Provide the [X, Y] coordinate of the cell's center where the given text is located.  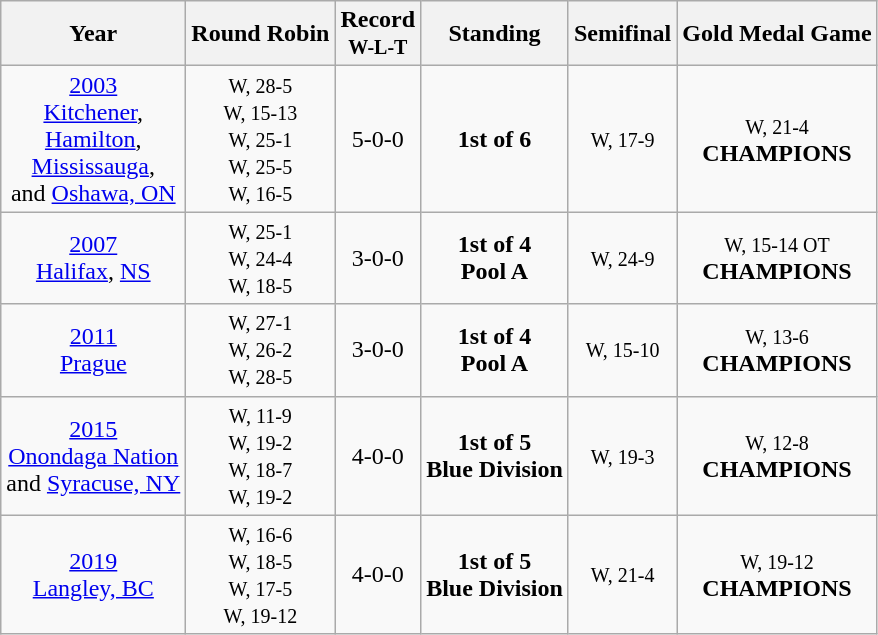
2003Kitchener,Hamilton,Mississauga,and Oshawa, ON [94, 139]
1st of 6 [495, 139]
Round Robin [260, 34]
Gold Medal Game [777, 34]
W, 19-12CHAMPIONS [777, 574]
2019Langley, BC [94, 574]
W, 28-5W, 15-13W, 25-1W, 25-5W, 16-5 [260, 139]
Standing [495, 34]
W, 19-3 [622, 456]
Year [94, 34]
W, 27-1W, 26-2W, 28-5 [260, 350]
2015Onondaga Nationand Syracuse, NY [94, 456]
W, 21-4CHAMPIONS [777, 139]
5-0-0 [378, 139]
W, 12-8CHAMPIONS [777, 456]
W, 16-6W, 18-5W, 17-5W, 19-12 [260, 574]
Semifinal [622, 34]
W, 17-9 [622, 139]
2007Halifax, NS [94, 258]
W, 11-9W, 19-2W, 18-7W, 19-2 [260, 456]
W, 15-14 OTCHAMPIONS [777, 258]
W, 15-10 [622, 350]
W, 21-4 [622, 574]
W, 24-9 [622, 258]
W, 13-6CHAMPIONS [777, 350]
2011Prague [94, 350]
W, 25-1W, 24-4W, 18-5 [260, 258]
RecordW-L-T [378, 34]
